Identify which cell holds the provided text, then report its (X, Y) central coordinate. 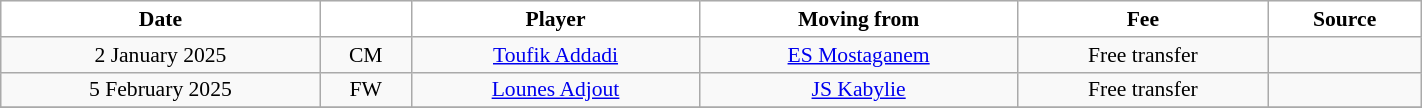
5 February 2025 (160, 90)
Date (160, 19)
Moving from (859, 19)
JS Kabylie (859, 90)
2 January 2025 (160, 55)
Player (555, 19)
ES Mostaganem (859, 55)
Lounes Adjout (555, 90)
Fee (1143, 19)
Source (1344, 19)
CM (366, 55)
Toufik Addadi (555, 55)
FW (366, 90)
